From the cell containing the given text, extract its center point as [x, y] coordinate. 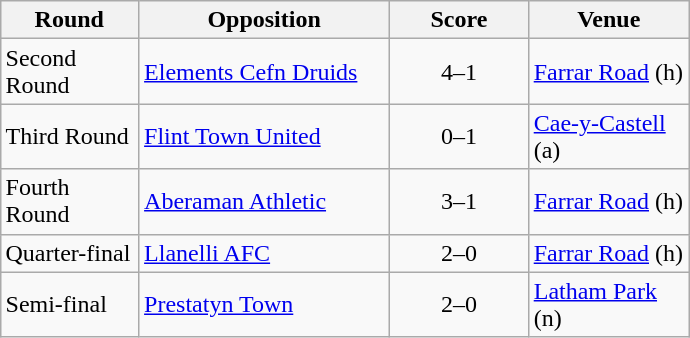
Venue [608, 20]
Score [460, 20]
Quarter-final [70, 253]
Prestatyn Town [264, 304]
Latham Park (n) [608, 304]
Semi-final [70, 304]
Round [70, 20]
Aberaman Athletic [264, 202]
Third Round [70, 136]
Second Round [70, 72]
Opposition [264, 20]
3–1 [460, 202]
0–1 [460, 136]
Cae-y-Castell (a) [608, 136]
Llanelli AFC [264, 253]
Elements Cefn Druids [264, 72]
Flint Town United [264, 136]
Fourth Round [70, 202]
4–1 [460, 72]
